Extract the (X, Y) coordinate from the center of the cell holding the provided text.  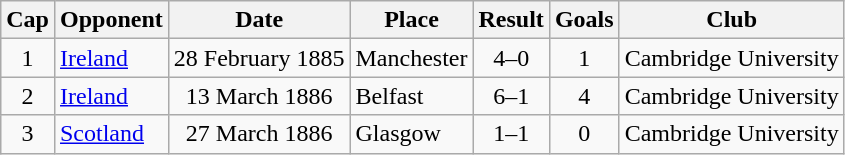
Place (412, 20)
27 March 1886 (259, 134)
2 (28, 96)
4 (584, 96)
Club (732, 20)
13 March 1886 (259, 96)
0 (584, 134)
Belfast (412, 96)
4–0 (511, 58)
6–1 (511, 96)
1–1 (511, 134)
Goals (584, 20)
28 February 1885 (259, 58)
Cap (28, 20)
Result (511, 20)
Date (259, 20)
Opponent (111, 20)
Manchester (412, 58)
Glasgow (412, 134)
Scotland (111, 134)
3 (28, 134)
